Detect which cell encompasses the target text, then output its (x, y) center coordinate. 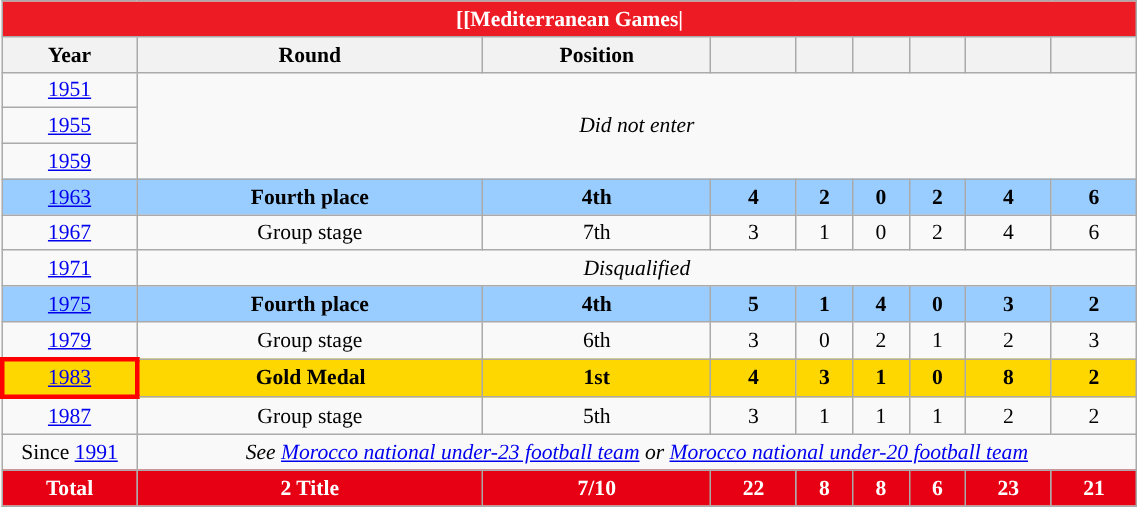
See Morocco national under-23 football team or Morocco national under-20 football team (637, 453)
1971 (70, 269)
[[Mediterranean Games| (570, 19)
1951 (70, 90)
1967 (70, 233)
1st (597, 378)
21 (1094, 488)
1983 (70, 378)
1987 (70, 416)
Total (70, 488)
Year (70, 55)
2 Title (310, 488)
5th (597, 416)
Disqualified (637, 269)
6th (597, 340)
Round (310, 55)
7th (597, 233)
Did not enter (637, 126)
1975 (70, 304)
1955 (70, 126)
1963 (70, 197)
1979 (70, 340)
7/10 (597, 488)
Gold Medal (310, 378)
22 (754, 488)
5 (754, 304)
Position (597, 55)
1959 (70, 162)
Since 1991 (70, 453)
23 (1009, 488)
